Pinpoint the cell where the given text exists, returning its (x, y) midpoint coordinate. 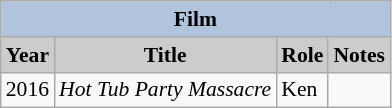
Year (28, 55)
Role (302, 55)
Hot Tub Party Massacre (165, 90)
Notes (359, 55)
Title (165, 55)
Film (196, 19)
Ken (302, 90)
2016 (28, 90)
